Return [X, Y] of the center of cell containing provided text 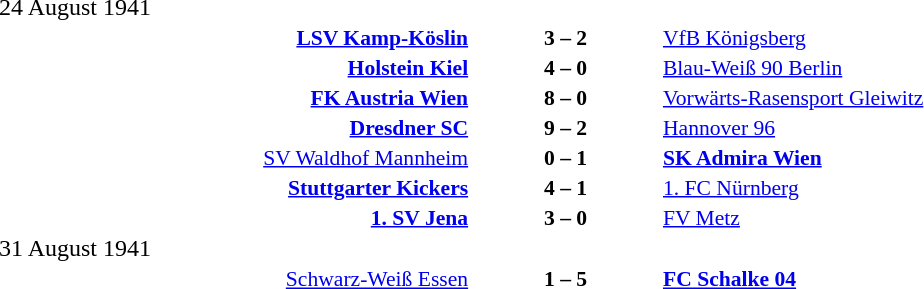
8 – 0 [566, 98]
9 – 2 [566, 128]
3 – 2 [566, 38]
4 – 1 [566, 188]
4 – 0 [566, 68]
0 – 1 [566, 158]
3 – 0 [566, 218]
